Identify which cell holds the provided text, then report its (x, y) central coordinate. 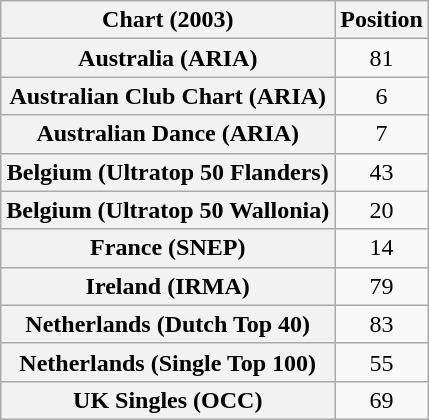
UK Singles (OCC) (168, 400)
14 (382, 248)
43 (382, 172)
Netherlands (Dutch Top 40) (168, 324)
Chart (2003) (168, 20)
Netherlands (Single Top 100) (168, 362)
Ireland (IRMA) (168, 286)
Australia (ARIA) (168, 58)
Australian Dance (ARIA) (168, 134)
69 (382, 400)
79 (382, 286)
Belgium (Ultratop 50 Wallonia) (168, 210)
Belgium (Ultratop 50 Flanders) (168, 172)
Australian Club Chart (ARIA) (168, 96)
20 (382, 210)
France (SNEP) (168, 248)
Position (382, 20)
83 (382, 324)
6 (382, 96)
7 (382, 134)
81 (382, 58)
55 (382, 362)
